Identify which cell holds the provided text, then report its (X, Y) central coordinate. 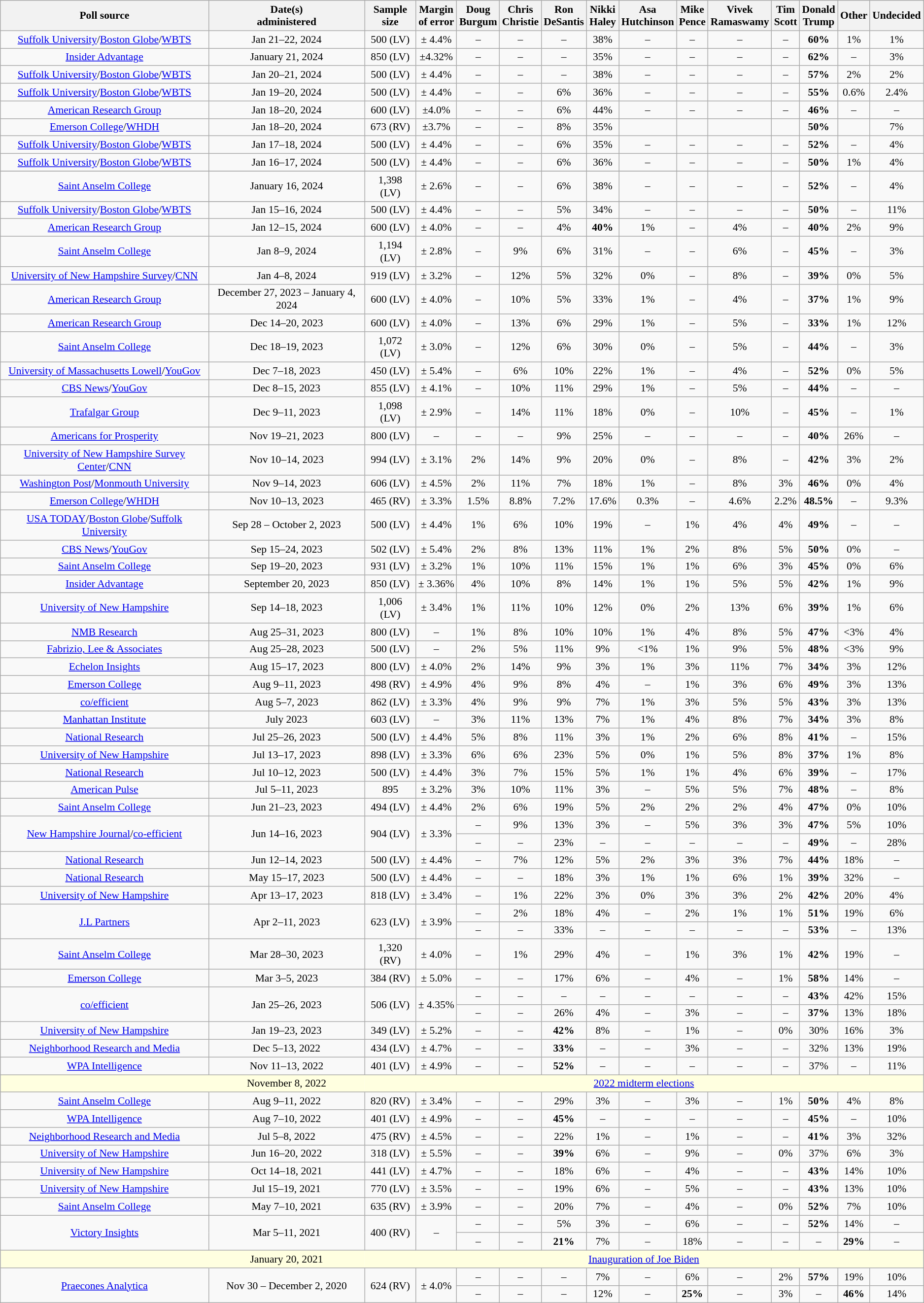
384 (RV) (390, 978)
673 (RV) (390, 127)
21% (564, 1242)
494 (LV) (390, 808)
USA TODAY/Boston Globe/Suffolk University (104, 526)
January 20, 2021 (287, 1259)
Trafalgar Group (104, 412)
1,072 (LV) (390, 347)
Jul 10–12, 2023 (287, 773)
2022 midterm elections (644, 1084)
Dec 8–15, 2023 (287, 388)
Dec 5–13, 2022 (287, 1049)
±3.7% (437, 127)
31% (603, 251)
AsaHutchinson (648, 16)
1,320 (RV) (390, 954)
Aug 25–31, 2023 (287, 632)
September 20, 2023 (287, 584)
January 21, 2024 (287, 57)
Jan 12–15, 2024 (287, 228)
Other (854, 16)
55% (819, 92)
2.4% (897, 92)
Jun 14–16, 2023 (287, 834)
± 2.9% (437, 412)
Inauguration of Joe Biden (644, 1259)
606 (LV) (390, 484)
VivekRamaswamy (740, 16)
635 (RV) (390, 1206)
January 16, 2024 (287, 186)
July 2023 (287, 720)
1,194 (LV) (390, 251)
Jan 15–16, 2024 (287, 210)
Praecones Analytica (104, 1286)
Aug 15–17, 2023 (287, 667)
Dec 18–19, 2023 (287, 347)
400 (RV) (390, 1233)
623 (LV) (390, 922)
Jan 20–21, 2024 (287, 75)
± 4.35% (437, 1005)
0.3% (648, 501)
862 (LV) (390, 702)
Jan 19–20, 2024 (287, 92)
Aug 9–11, 2022 (287, 1101)
Jul 5–11, 2023 (287, 790)
May 7–10, 2021 (287, 1206)
28% (897, 843)
Jan 19–23, 2023 (287, 1031)
Jun 12–14, 2023 (287, 860)
Dec 14–20, 2023 (287, 323)
Nov 11–13, 2022 (287, 1066)
Sep 19–20, 2023 (287, 566)
624 (RV) (390, 1286)
855 (LV) (390, 388)
Jan 21–22, 2024 (287, 39)
502 (LV) (390, 549)
Mar 5–11, 2021 (287, 1233)
51% (819, 913)
Americans for Prosperity (104, 436)
Poll source (104, 16)
May 15–17, 2023 (287, 878)
Jul 13–17, 2023 (287, 755)
Jan 25–26, 2023 (287, 1005)
University of New Hampshire Survey/CNN (104, 276)
NikkiHaley (603, 16)
770 (LV) (390, 1189)
2.2% (786, 501)
American Pulse (104, 790)
Mar 3–5, 2023 (287, 978)
931 (LV) (390, 566)
Date(s)administered (287, 16)
4.6% (740, 501)
Marginof error (437, 16)
60% (819, 39)
<1% (648, 649)
898 (LV) (390, 755)
603 (LV) (390, 720)
318 (LV) (390, 1154)
Jan 8–9, 2024 (287, 251)
820 (RV) (390, 1101)
±4.32% (437, 57)
Mar 28–30, 2023 (287, 954)
ChrisChristie (520, 16)
465 (RV) (390, 501)
506 (LV) (390, 1005)
Oct 14–18, 2021 (287, 1171)
450 (LV) (390, 371)
NMB Research (104, 632)
16% (854, 1031)
Nov 30 – December 2, 2020 (287, 1286)
58% (819, 978)
Apr 13–17, 2023 (287, 895)
Samplesize (390, 16)
Manhattan Institute (104, 720)
±4.0% (437, 110)
1,398 (LV) (390, 186)
Nov 9–14, 2023 (287, 484)
Jan 4–8, 2024 (287, 276)
7.2% (564, 501)
New Hampshire Journal/co-efficient (104, 834)
1.5% (478, 501)
Undecided (897, 16)
TimScott (786, 16)
Sep 28 – October 2, 2023 (287, 526)
Dec 7–18, 2023 (287, 371)
994 (LV) (390, 459)
Jun 16–20, 2022 (287, 1154)
± 5.0% (437, 978)
9.3% (897, 501)
0.6% (854, 92)
DonaldTrump (819, 16)
349 (LV) (390, 1031)
Fabrizio, Lee & Associates (104, 649)
Victory Insights (104, 1233)
1,006 (LV) (390, 608)
± 3.1% (437, 459)
1,098 (LV) (390, 412)
Jul 5–8, 2022 (287, 1136)
895 (390, 790)
± 5.2% (437, 1031)
Aug 9–11, 2023 (287, 685)
± 3.0% (437, 347)
± 5.5% (437, 1154)
Jun 21–23, 2023 (287, 808)
Sep 14–18, 2023 (287, 608)
Aug 5–7, 2023 (287, 702)
Aug 7–10, 2022 (287, 1119)
Nov 10–14, 2023 (287, 459)
441 (LV) (390, 1171)
Nov 10–13, 2023 (287, 501)
University of Massachusetts Lowell/YouGov (104, 371)
MikePence (692, 16)
8.8% (520, 501)
919 (LV) (390, 276)
Jan 17–18, 2024 (287, 145)
± 2.6% (437, 186)
Washington Post/Monmouth University (104, 484)
818 (LV) (390, 895)
Jul 25–26, 2023 (287, 738)
Jul 15–19, 2021 (287, 1189)
± 3.5% (437, 1189)
62% (819, 57)
17.6% (603, 501)
Nov 19–21, 2023 (287, 436)
± 4.1% (437, 388)
RonDeSantis (564, 16)
± 2.8% (437, 251)
Jan 16–17, 2024 (287, 163)
53% (819, 930)
904 (LV) (390, 834)
± 3.36% (437, 584)
Dec 9–11, 2023 (287, 412)
December 27, 2023 – January 4, 2024 (287, 299)
Aug 25–28, 2023 (287, 649)
498 (RV) (390, 685)
Sep 15–24, 2023 (287, 549)
Echelon Insights (104, 667)
J.L Partners (104, 922)
48.5% (819, 501)
November 8, 2022 (287, 1084)
DougBurgum (478, 16)
Apr 2–11, 2023 (287, 922)
434 (LV) (390, 1049)
475 (RV) (390, 1136)
University of New Hampshire Survey Center/CNN (104, 459)
